From the cell containing the given text, extract its center point as [x, y] coordinate. 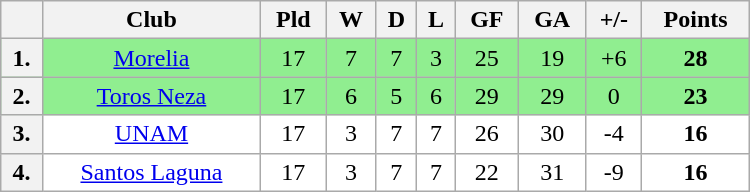
Morelia [151, 58]
1. [22, 58]
+6 [614, 58]
Points [696, 20]
Club [151, 20]
D [396, 20]
2. [22, 96]
25 [486, 58]
28 [696, 58]
22 [486, 172]
Santos Laguna [151, 172]
19 [552, 58]
31 [552, 172]
23 [696, 96]
30 [552, 134]
Pld [294, 20]
0 [614, 96]
-4 [614, 134]
W [351, 20]
Toros Neza [151, 96]
4. [22, 172]
+/- [614, 20]
GA [552, 20]
26 [486, 134]
L [436, 20]
UNAM [151, 134]
3. [22, 134]
-9 [614, 172]
5 [396, 96]
GF [486, 20]
